For the text-containing cell, return its midpoint in (X, Y) coordinate format. 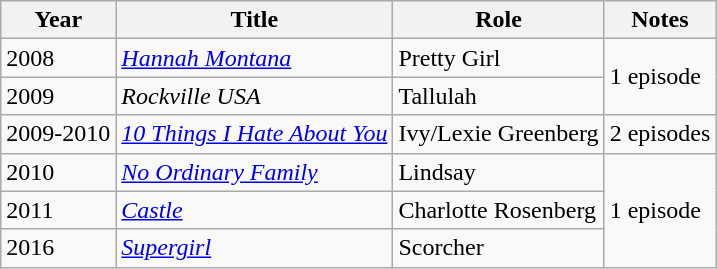
2011 (58, 210)
2 episodes (660, 134)
Title (254, 20)
Rockville USA (254, 96)
2010 (58, 172)
Year (58, 20)
Charlotte Rosenberg (498, 210)
2008 (58, 58)
2009-2010 (58, 134)
Notes (660, 20)
Pretty Girl (498, 58)
Lindsay (498, 172)
Hannah Montana (254, 58)
2009 (58, 96)
Ivy/Lexie Greenberg (498, 134)
Role (498, 20)
Tallulah (498, 96)
Castle (254, 210)
Scorcher (498, 248)
Supergirl (254, 248)
10 Things I Hate About You (254, 134)
2016 (58, 248)
No Ordinary Family (254, 172)
